Output the [x, y] coordinate of the center of the cell containing the given text.  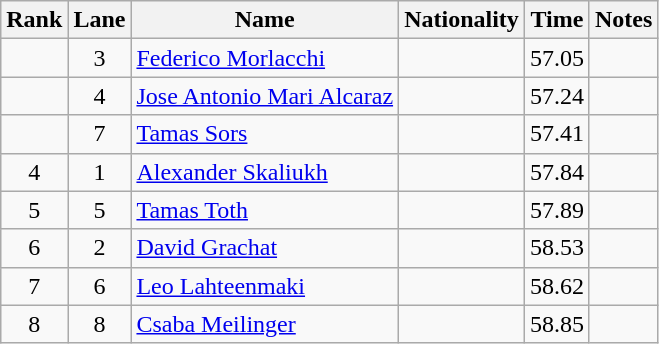
58.85 [556, 324]
Jose Antonio Mari Alcaraz [265, 96]
Tamas Sors [265, 134]
Nationality [462, 20]
David Grachat [265, 248]
Notes [623, 20]
57.05 [556, 58]
Alexander Skaliukh [265, 172]
Lane [100, 20]
Tamas Toth [265, 210]
Rank [34, 20]
Time [556, 20]
58.62 [556, 286]
57.41 [556, 134]
1 [100, 172]
Federico Morlacchi [265, 58]
57.89 [556, 210]
57.84 [556, 172]
Name [265, 20]
Leo Lahteenmaki [265, 286]
58.53 [556, 248]
2 [100, 248]
3 [100, 58]
57.24 [556, 96]
Csaba Meilinger [265, 324]
